Locate the cell with the specified text and output its (x, y) center coordinate. 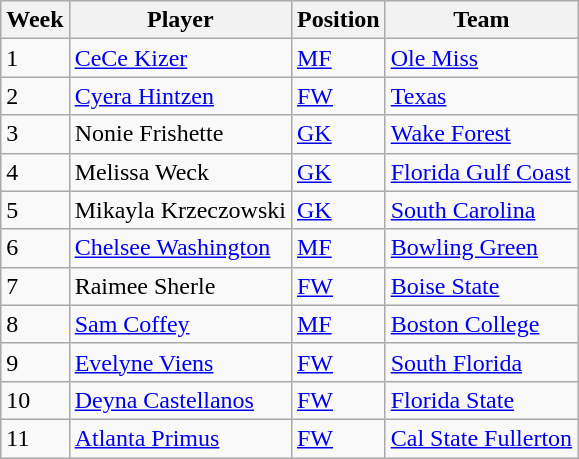
Raimee Sherle (180, 286)
Boise State (481, 286)
Mikayla Krzeczowski (180, 210)
Melissa Weck (180, 172)
4 (35, 172)
3 (35, 134)
7 (35, 286)
Bowling Green (481, 248)
Texas (481, 96)
Wake Forest (481, 134)
South Carolina (481, 210)
9 (35, 362)
10 (35, 400)
CeCe Kizer (180, 58)
2 (35, 96)
Florida State (481, 400)
Ole Miss (481, 58)
South Florida (481, 362)
Week (35, 20)
1 (35, 58)
8 (35, 324)
Chelsee Washington (180, 248)
Nonie Frishette (180, 134)
Boston College (481, 324)
6 (35, 248)
Evelyne Viens (180, 362)
Florida Gulf Coast (481, 172)
Cyera Hintzen (180, 96)
5 (35, 210)
Sam Coffey (180, 324)
Team (481, 20)
Atlanta Primus (180, 438)
Position (338, 20)
Deyna Castellanos (180, 400)
Player (180, 20)
Cal State Fullerton (481, 438)
11 (35, 438)
